Capture the cell that displays the provided text and extract its (X, Y) central coordinate. 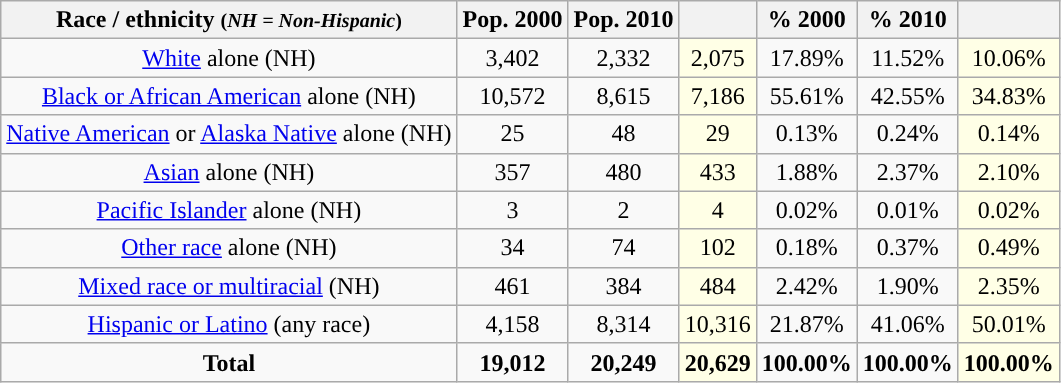
0.01% (908, 210)
50.01% (1008, 324)
8,314 (624, 324)
0.13% (806, 134)
Pop. 2000 (512, 20)
17.89% (806, 58)
20,249 (624, 362)
74 (624, 248)
Black or African American alone (NH) (229, 96)
2.10% (1008, 172)
2.35% (1008, 286)
42.55% (908, 96)
484 (718, 286)
2,332 (624, 58)
11.52% (908, 58)
Other race alone (NH) (229, 248)
Hispanic or Latino (any race) (229, 324)
25 (512, 134)
Pacific Islander alone (NH) (229, 210)
480 (624, 172)
Pop. 2010 (624, 20)
4 (718, 210)
357 (512, 172)
1.90% (908, 286)
Native American or Alaska Native alone (NH) (229, 134)
10,316 (718, 324)
Mixed race or multiracial (NH) (229, 286)
0.37% (908, 248)
34.83% (1008, 96)
2.42% (806, 286)
41.06% (908, 324)
1.88% (806, 172)
461 (512, 286)
2.37% (908, 172)
3 (512, 210)
2 (624, 210)
7,186 (718, 96)
433 (718, 172)
3,402 (512, 58)
0.14% (1008, 134)
Asian alone (NH) (229, 172)
Total (229, 362)
0.18% (806, 248)
20,629 (718, 362)
White alone (NH) (229, 58)
21.87% (806, 324)
0.49% (1008, 248)
19,012 (512, 362)
102 (718, 248)
% 2000 (806, 20)
0.24% (908, 134)
4,158 (512, 324)
55.61% (806, 96)
% 2010 (908, 20)
10.06% (1008, 58)
29 (718, 134)
8,615 (624, 96)
34 (512, 248)
10,572 (512, 96)
384 (624, 286)
Race / ethnicity (NH = Non-Hispanic) (229, 20)
48 (624, 134)
2,075 (718, 58)
